Locate the cell with the specified text and output its (x, y) center coordinate. 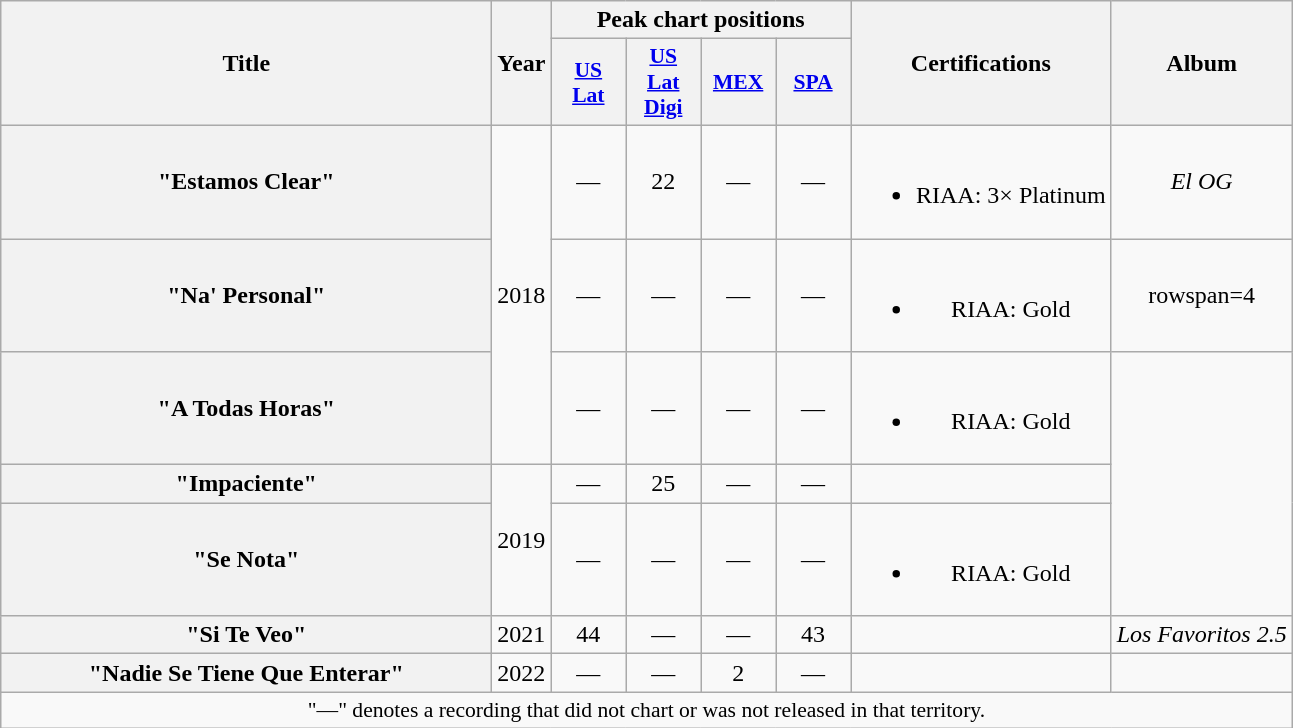
"A Todas Horas" (246, 408)
Certifications (980, 64)
"Na' Personal" (246, 294)
"Impaciente" (246, 484)
2021 (522, 635)
Year (522, 64)
2018 (522, 294)
USLatDigi (664, 82)
2 (738, 673)
2022 (522, 673)
"Si Te Veo" (246, 635)
USLat (588, 82)
MEX (738, 82)
43 (814, 635)
Peak chart positions (701, 20)
"Estamos Clear" (246, 182)
"Se Nota" (246, 560)
SPA (814, 82)
Album (1202, 64)
Los Favoritos 2.5 (1202, 635)
2019 (522, 540)
rowspan=4 (1202, 294)
25 (664, 484)
"—" denotes a recording that did not chart or was not released in that territory. (646, 710)
44 (588, 635)
El OG (1202, 182)
22 (664, 182)
"Nadie Se Tiene Que Enterar" (246, 673)
RIAA: 3× Platinum (980, 182)
Title (246, 64)
